Search for the cell housing the specified text and yield its (X, Y) center coordinate. 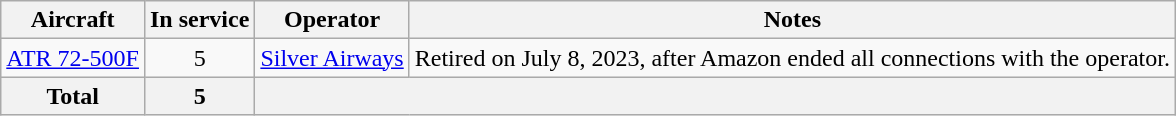
Silver Airways (332, 58)
Notes (792, 20)
Aircraft (73, 20)
ATR 72-500F (73, 58)
In service (199, 20)
Operator (332, 20)
Total (73, 96)
Retired on July 8, 2023, after Amazon ended all connections with the operator. (792, 58)
